Extract the [X, Y] coordinate from the center of the cell holding the provided text.  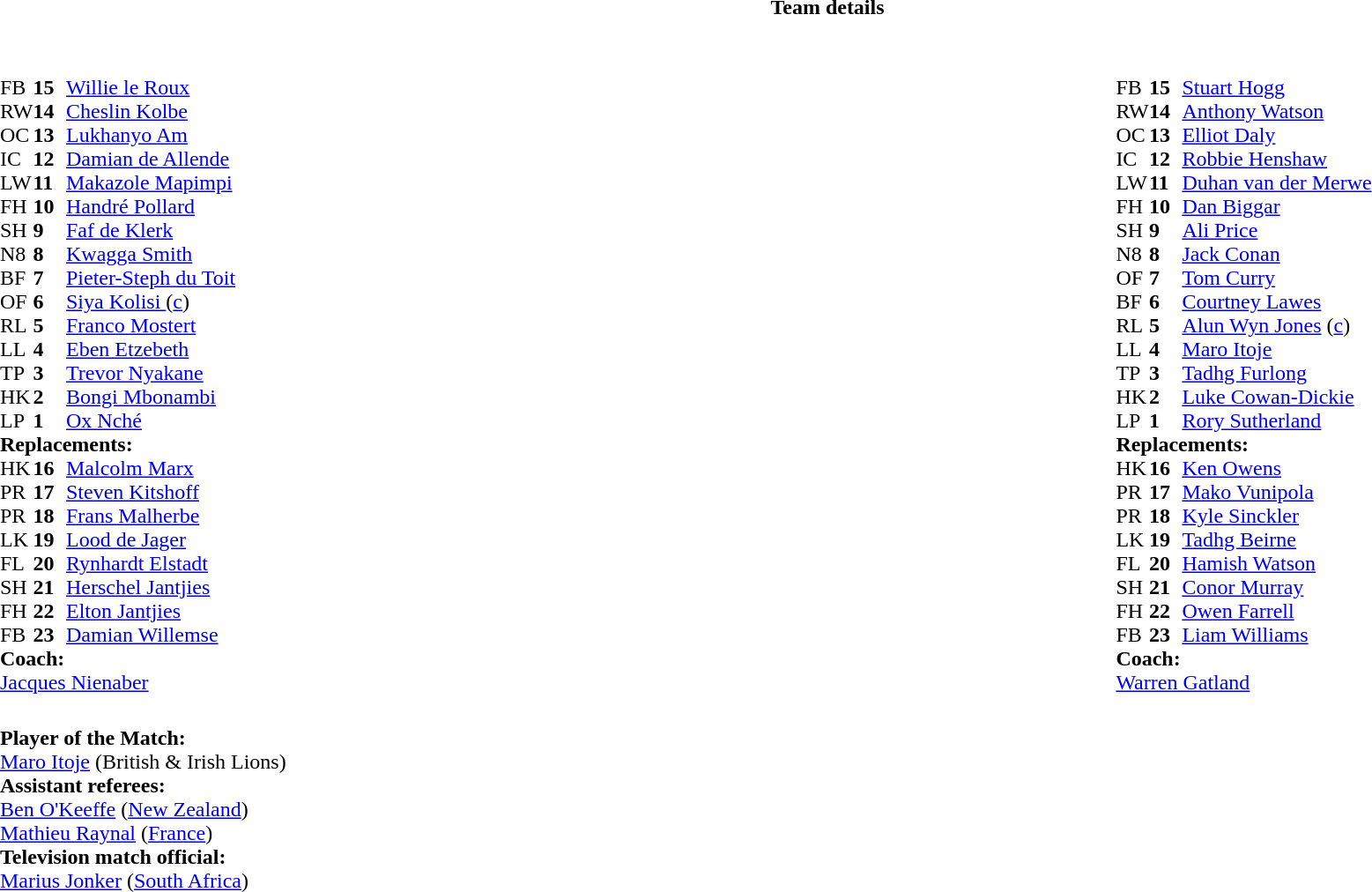
Hamish Watson [1276, 564]
Courtney Lawes [1276, 301]
Ox Nché [151, 421]
Dan Biggar [1276, 206]
Lukhanyo Am [151, 136]
Tadhg Furlong [1276, 374]
Siya Kolisi (c) [151, 301]
Rynhardt Elstadt [151, 564]
Trevor Nyakane [151, 374]
Stuart Hogg [1276, 88]
Elton Jantjies [151, 612]
Alun Wyn Jones (c) [1276, 326]
Robbie Henshaw [1276, 159]
Malcolm Marx [151, 469]
Pieter-Steph du Toit [151, 279]
Damian de Allende [151, 159]
Makazole Mapimpi [151, 183]
Conor Murray [1276, 587]
Herschel Jantjies [151, 587]
Ken Owens [1276, 469]
Tom Curry [1276, 279]
Duhan van der Merwe [1276, 183]
Franco Mostert [151, 326]
Maro Itoje [1276, 349]
Mako Vunipola [1276, 492]
Luke Cowan-Dickie [1276, 397]
Tadhg Beirne [1276, 539]
Eben Etzebeth [151, 349]
Rory Sutherland [1276, 421]
Damian Willemse [151, 635]
Anthony Watson [1276, 111]
Owen Farrell [1276, 612]
Kwagga Smith [151, 254]
Willie le Roux [151, 88]
Lood de Jager [151, 539]
Jack Conan [1276, 254]
Jacques Nienaber [118, 682]
Cheslin Kolbe [151, 111]
Elliot Daly [1276, 136]
Steven Kitshoff [151, 492]
Handré Pollard [151, 206]
Kyle Sinckler [1276, 517]
Warren Gatland [1243, 682]
Ali Price [1276, 231]
Bongi Mbonambi [151, 397]
Faf de Klerk [151, 231]
Liam Williams [1276, 635]
Frans Malherbe [151, 517]
